Scan for the cell matching the given text and deliver its [x, y] coordinate at center. 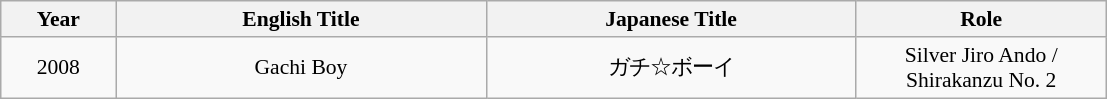
2008 [58, 68]
English Title [301, 19]
Role [981, 19]
Year [58, 19]
ガチ☆ボーイ [671, 68]
Gachi Boy [301, 68]
Silver Jiro Ando / Shirakanzu No. 2 [981, 68]
Japanese Title [671, 19]
